Return (x, y) of the center of cell containing provided text 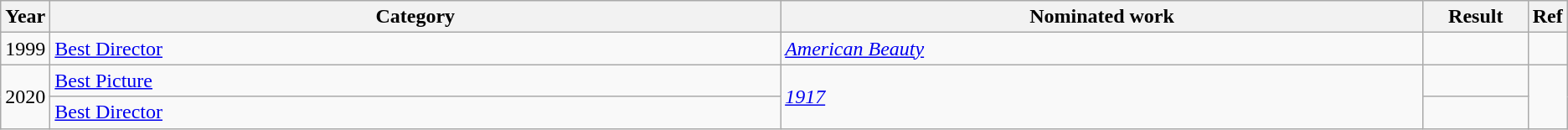
Best Picture (415, 81)
Year (25, 17)
Nominated work (1102, 17)
Ref (1548, 17)
1999 (25, 49)
Result (1476, 17)
2020 (25, 96)
1917 (1102, 96)
Category (415, 17)
American Beauty (1102, 49)
